Provide the (X, Y) coordinate of the cell's center where the given text is located.  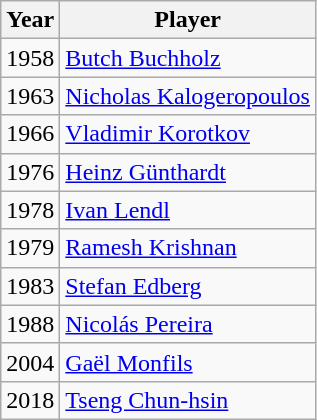
1958 (30, 58)
1988 (30, 324)
1976 (30, 172)
Player (188, 20)
2004 (30, 362)
Nicholas Kalogeropoulos (188, 96)
Ramesh Krishnan (188, 248)
Heinz Günthardt (188, 172)
Tseng Chun-hsin (188, 400)
Butch Buchholz (188, 58)
1979 (30, 248)
Ivan Lendl (188, 210)
2018 (30, 400)
1966 (30, 134)
1983 (30, 286)
1978 (30, 210)
Gaël Monfils (188, 362)
Nicolás Pereira (188, 324)
Year (30, 20)
Stefan Edberg (188, 286)
1963 (30, 96)
Vladimir Korotkov (188, 134)
